Find where the given text appears and provide that cell's center as [X, Y] coordinate. 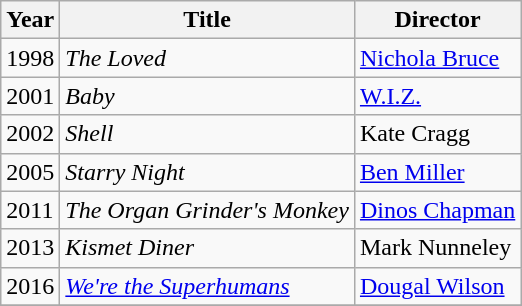
Title [208, 20]
2005 [30, 172]
1998 [30, 58]
The Loved [208, 58]
Mark Nunneley [437, 248]
2013 [30, 248]
Shell [208, 134]
Kismet Diner [208, 248]
2001 [30, 96]
Kate Cragg [437, 134]
Dinos Chapman [437, 210]
Starry Night [208, 172]
Ben Miller [437, 172]
2002 [30, 134]
Nichola Bruce [437, 58]
W.I.Z. [437, 96]
Year [30, 20]
2011 [30, 210]
Dougal Wilson [437, 286]
We're the Superhumans [208, 286]
2016 [30, 286]
Baby [208, 96]
Director [437, 20]
The Organ Grinder's Monkey [208, 210]
